Search for the cell housing the specified text and yield its (x, y) center coordinate. 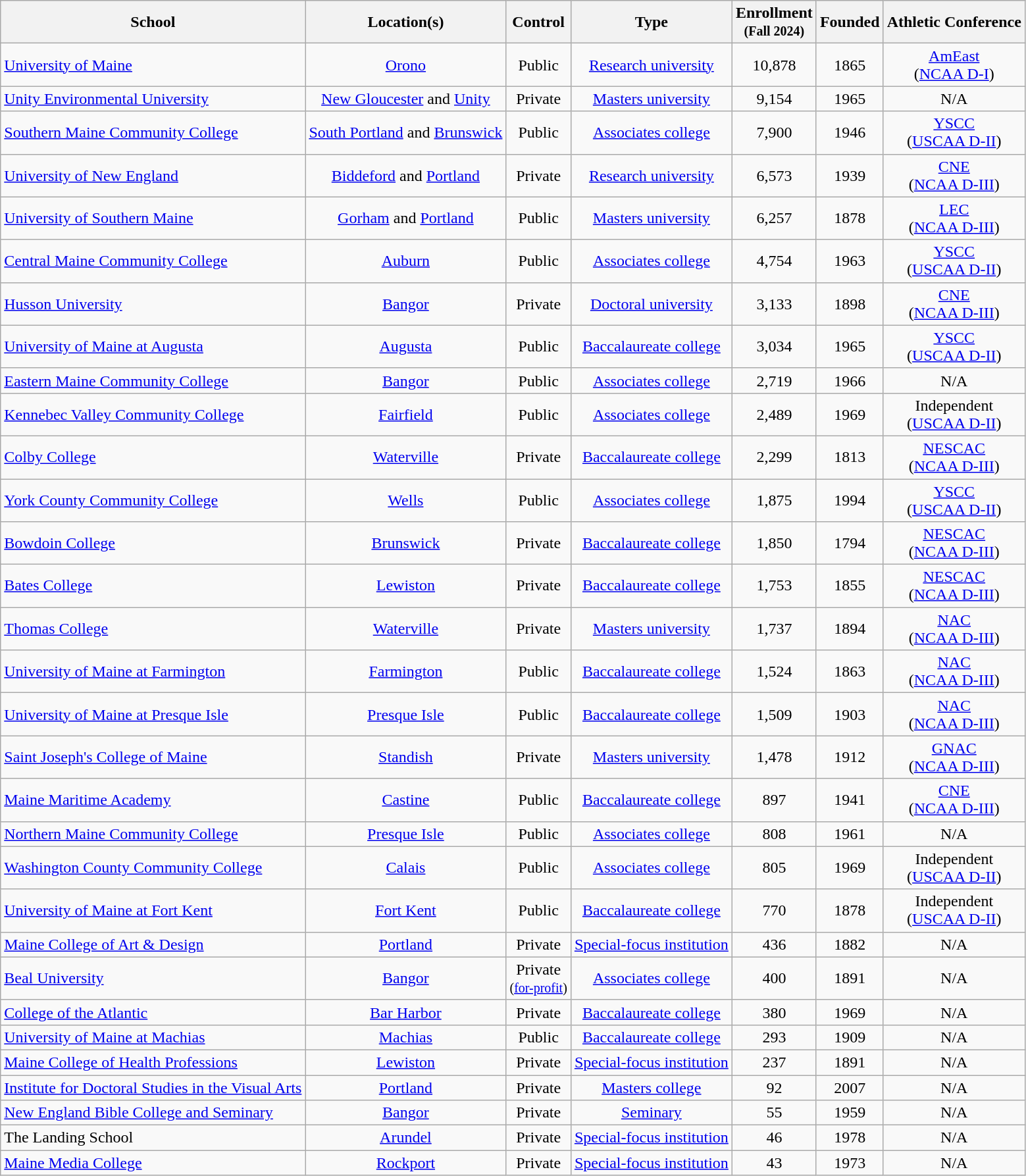
South Portland and Brunswick (405, 133)
Thomas College (153, 629)
Calais (405, 867)
Location(s) (405, 22)
Maine College of Health Professions (153, 1062)
Gorham and Portland (405, 218)
805 (774, 867)
1966 (850, 380)
Machias (405, 1037)
Fairfield (405, 415)
1865 (850, 64)
400 (774, 978)
University of Southern Maine (153, 218)
1,737 (774, 629)
55 (774, 1113)
Private(for-profit) (538, 978)
1941 (850, 800)
York County Community College (153, 500)
92 (774, 1088)
1,875 (774, 500)
10,878 (774, 64)
1855 (850, 586)
Maine Maritime Academy (153, 800)
1,850 (774, 544)
Washington County Community College (153, 867)
1994 (850, 500)
Doctoral university (652, 304)
Type (652, 22)
AmEast(NCAA D-I) (954, 64)
Wells (405, 500)
School (153, 22)
2,299 (774, 457)
Biddeford and Portland (405, 175)
46 (774, 1138)
University of Maine at Fort Kent (153, 911)
770 (774, 911)
Auburn (405, 261)
Rockport (405, 1163)
GNAC(NCAA D-III) (954, 757)
The Landing School (153, 1138)
Arundel (405, 1138)
Orono (405, 64)
LEC(NCAA D-III) (954, 218)
3,133 (774, 304)
Saint Joseph's College of Maine (153, 757)
University of Maine at Augusta (153, 346)
Unity Environmental University (153, 99)
1794 (850, 544)
293 (774, 1037)
2,719 (774, 380)
1,509 (774, 715)
1,478 (774, 757)
1898 (850, 304)
1912 (850, 757)
University of New England (153, 175)
1903 (850, 715)
3,034 (774, 346)
University of Maine (153, 64)
University of Maine at Machias (153, 1037)
Athletic Conference (954, 22)
1978 (850, 1138)
1882 (850, 944)
Northern Maine Community College (153, 834)
Augusta (405, 346)
1963 (850, 261)
Central Maine Community College (153, 261)
1894 (850, 629)
Castine (405, 800)
43 (774, 1163)
1973 (850, 1163)
2007 (850, 1088)
1961 (850, 834)
Farmington (405, 671)
Beal University (153, 978)
6,573 (774, 175)
Fort Kent (405, 911)
Bowdoin College (153, 544)
University of Maine at Presque Isle (153, 715)
1813 (850, 457)
6,257 (774, 218)
Founded (850, 22)
New Gloucester and Unity (405, 99)
1863 (850, 671)
1,753 (774, 586)
380 (774, 1012)
9,154 (774, 99)
College of the Atlantic (153, 1012)
Seminary (652, 1113)
1939 (850, 175)
Bar Harbor (405, 1012)
Standish (405, 757)
1946 (850, 133)
897 (774, 800)
University of Maine at Farmington (153, 671)
Maine College of Art & Design (153, 944)
Husson University (153, 304)
1959 (850, 1113)
2,489 (774, 415)
1909 (850, 1037)
Southern Maine Community College (153, 133)
Colby College (153, 457)
808 (774, 834)
Masters college (652, 1088)
Brunswick (405, 544)
7,900 (774, 133)
Control (538, 22)
1,524 (774, 671)
Eastern Maine Community College (153, 380)
436 (774, 944)
New England Bible College and Seminary (153, 1113)
Enrollment(Fall 2024) (774, 22)
4,754 (774, 261)
Bates College (153, 586)
Maine Media College (153, 1163)
Kennebec Valley Community College (153, 415)
237 (774, 1062)
Institute for Doctoral Studies in the Visual Arts (153, 1088)
